Output the [x, y] coordinate of the center of the cell containing the given text.  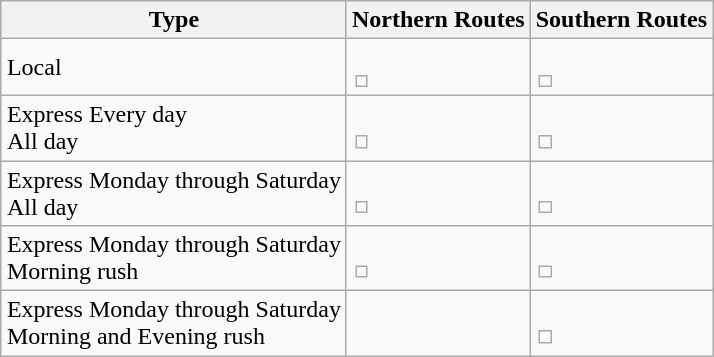
Type [174, 20]
Northern Routes [438, 20]
Southern Routes [621, 20]
Express Monday through SaturdayMorning rush [174, 258]
Express Monday through SaturdayMorning and Evening rush [174, 324]
Local [174, 68]
Express Every dayAll day [174, 128]
Express Monday through SaturdayAll day [174, 192]
